Search for the cell housing the specified text and yield its (X, Y) center coordinate. 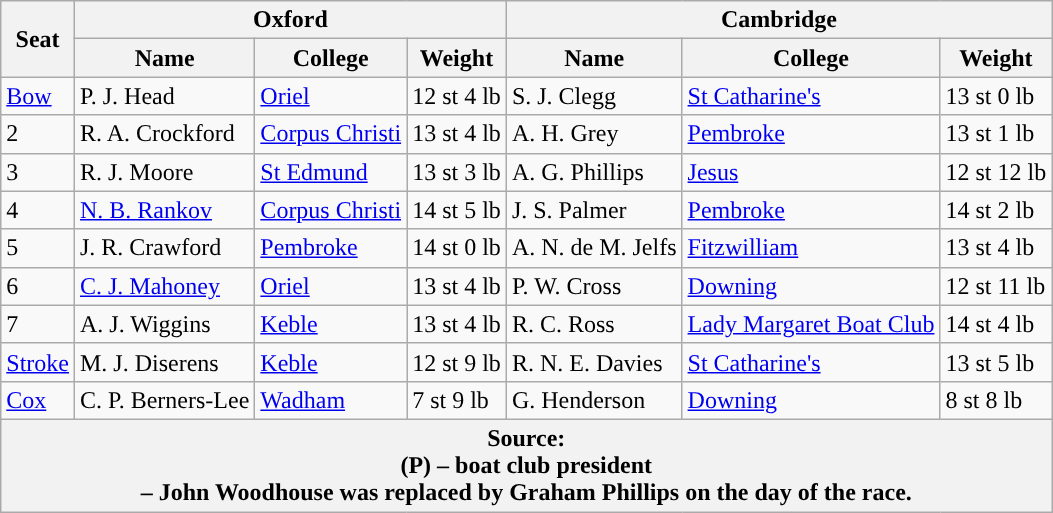
12 st 4 lb (457, 96)
P. W. Cross (594, 286)
14 st 4 lb (996, 324)
Stroke (38, 362)
12 st 11 lb (996, 286)
Cambridge (778, 20)
R. A. Crockford (164, 134)
Wadham (331, 400)
Lady Margaret Boat Club (811, 324)
R. J. Moore (164, 172)
14 st 0 lb (457, 248)
Source: (P) – boat club president – John Woodhouse was replaced by Graham Phillips on the day of the race. (526, 465)
M. J. Diserens (164, 362)
14 st 5 lb (457, 210)
R. C. Ross (594, 324)
Bow (38, 96)
Seat (38, 39)
J. S. Palmer (594, 210)
13 st 5 lb (996, 362)
3 (38, 172)
R. N. E. Davies (594, 362)
6 (38, 286)
Cox (38, 400)
13 st 0 lb (996, 96)
7 st 9 lb (457, 400)
A. J. Wiggins (164, 324)
S. J. Clegg (594, 96)
13 st 3 lb (457, 172)
P. J. Head (164, 96)
N. B. Rankov (164, 210)
Fitzwilliam (811, 248)
13 st 1 lb (996, 134)
A. H. Grey (594, 134)
Jesus (811, 172)
5 (38, 248)
J. R. Crawford (164, 248)
A. N. de M. Jelfs (594, 248)
C. J. Mahoney (164, 286)
2 (38, 134)
14 st 2 lb (996, 210)
12 st 12 lb (996, 172)
St Edmund (331, 172)
G. Henderson (594, 400)
7 (38, 324)
12 st 9 lb (457, 362)
8 st 8 lb (996, 400)
4 (38, 210)
Oxford (290, 20)
A. G. Phillips (594, 172)
C. P. Berners-Lee (164, 400)
